Provide the (X, Y) coordinate of the cell's center where the given text is located.  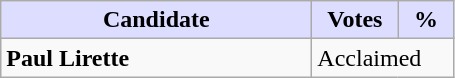
Candidate (156, 20)
Paul Lirette (156, 58)
Votes (355, 20)
% (426, 20)
Acclaimed (383, 58)
